Search for the cell housing the specified text and yield its (X, Y) center coordinate. 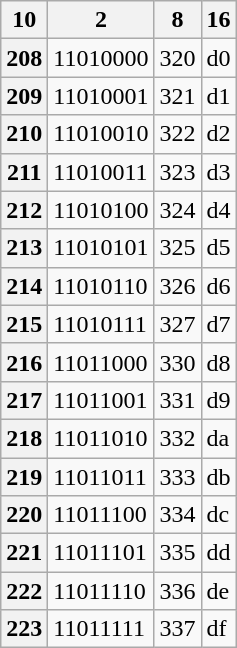
11010000 (101, 58)
208 (24, 58)
11011101 (101, 553)
16 (218, 20)
d2 (218, 134)
d8 (218, 362)
11011111 (101, 629)
324 (178, 210)
217 (24, 400)
11011011 (101, 477)
11010010 (101, 134)
334 (178, 515)
219 (24, 477)
d5 (218, 248)
2 (101, 20)
d1 (218, 96)
db (218, 477)
d0 (218, 58)
213 (24, 248)
332 (178, 438)
223 (24, 629)
d6 (218, 286)
327 (178, 324)
d7 (218, 324)
214 (24, 286)
210 (24, 134)
d4 (218, 210)
222 (24, 591)
da (218, 438)
211 (24, 172)
d3 (218, 172)
326 (178, 286)
de (218, 591)
11010111 (101, 324)
333 (178, 477)
dd (218, 553)
11010011 (101, 172)
d9 (218, 400)
330 (178, 362)
11010110 (101, 286)
11011001 (101, 400)
221 (24, 553)
11011000 (101, 362)
df (218, 629)
325 (178, 248)
215 (24, 324)
11011100 (101, 515)
209 (24, 96)
218 (24, 438)
321 (178, 96)
220 (24, 515)
dc (218, 515)
10 (24, 20)
331 (178, 400)
11011010 (101, 438)
323 (178, 172)
216 (24, 362)
336 (178, 591)
11010001 (101, 96)
320 (178, 58)
337 (178, 629)
322 (178, 134)
11011110 (101, 591)
8 (178, 20)
11010100 (101, 210)
212 (24, 210)
11010101 (101, 248)
335 (178, 553)
